Output the (x, y) coordinate of the center of the cell containing the given text.  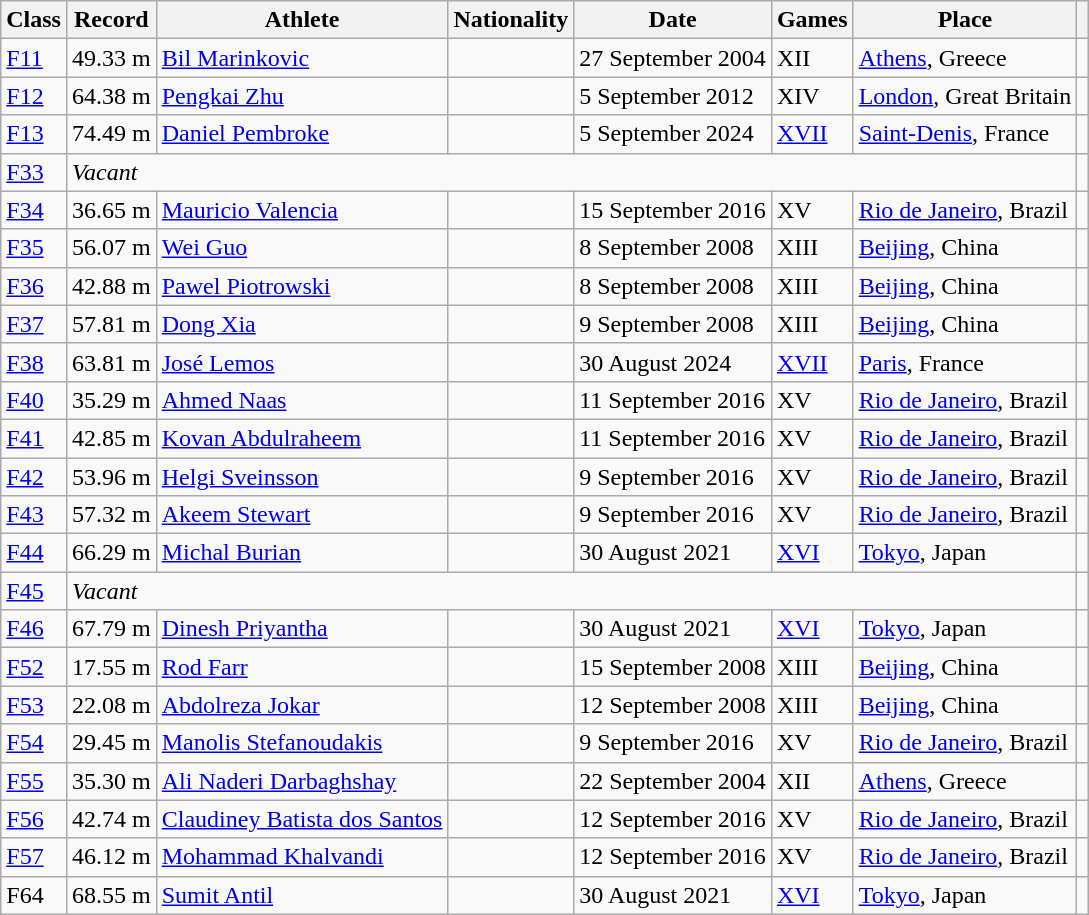
F43 (34, 515)
London, Great Britain (965, 96)
49.33 m (111, 58)
Mauricio Valencia (302, 210)
Daniel Pembroke (302, 134)
F40 (34, 400)
Paris, France (965, 362)
Ahmed Naas (302, 400)
5 September 2024 (673, 134)
F54 (34, 743)
64.38 m (111, 96)
F53 (34, 705)
Michal Burian (302, 553)
Claudiney Batista dos Santos (302, 819)
9 September 2008 (673, 324)
53.96 m (111, 477)
F41 (34, 438)
63.81 m (111, 362)
XIV (812, 96)
F55 (34, 781)
F45 (34, 591)
F36 (34, 286)
68.55 m (111, 895)
Helgi Sveinsson (302, 477)
Mohammad Khalvandi (302, 857)
F42 (34, 477)
Pawel Piotrowski (302, 286)
F46 (34, 629)
56.07 m (111, 248)
F13 (34, 134)
42.88 m (111, 286)
74.49 m (111, 134)
Rod Farr (302, 667)
35.30 m (111, 781)
12 September 2008 (673, 705)
22.08 m (111, 705)
José Lemos (302, 362)
Athlete (302, 20)
F44 (34, 553)
Manolis Stefanoudakis (302, 743)
Games (812, 20)
F33 (34, 172)
Dong Xia (302, 324)
Abdolreza Jokar (302, 705)
Place (965, 20)
F34 (34, 210)
F12 (34, 96)
Wei Guo (302, 248)
Record (111, 20)
Bil Marinkovic (302, 58)
Akeem Stewart (302, 515)
30 August 2024 (673, 362)
5 September 2012 (673, 96)
F57 (34, 857)
F56 (34, 819)
46.12 m (111, 857)
F37 (34, 324)
17.55 m (111, 667)
27 September 2004 (673, 58)
35.29 m (111, 400)
Ali Naderi Darbaghshay (302, 781)
42.74 m (111, 819)
Saint-Denis, France (965, 134)
29.45 m (111, 743)
22 September 2004 (673, 781)
Pengkai Zhu (302, 96)
15 September 2016 (673, 210)
Date (673, 20)
Class (34, 20)
36.65 m (111, 210)
67.79 m (111, 629)
57.81 m (111, 324)
57.32 m (111, 515)
F38 (34, 362)
F52 (34, 667)
66.29 m (111, 553)
F64 (34, 895)
Dinesh Priyantha (302, 629)
15 September 2008 (673, 667)
F35 (34, 248)
F11 (34, 58)
Nationality (511, 20)
Sumit Antil (302, 895)
42.85 m (111, 438)
Kovan Abdulraheem (302, 438)
